Determine the (x, y) coordinate at the center of the cell enclosing the given text.  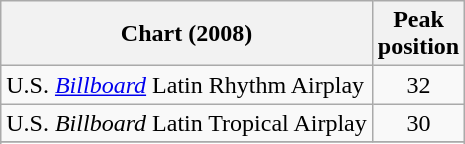
U.S. Billboard Latin Tropical Airplay (187, 123)
32 (418, 85)
U.S. Billboard Latin Rhythm Airplay (187, 85)
Chart (2008) (187, 34)
30 (418, 123)
Peakposition (418, 34)
